Determine the [x, y] coordinate at the center of the cell enclosing the given text.  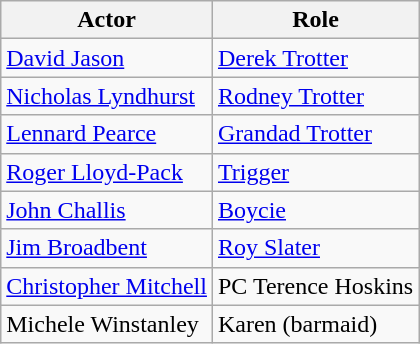
Nicholas Lyndhurst [107, 96]
Rodney Trotter [315, 96]
David Jason [107, 58]
Role [315, 20]
Boycie [315, 210]
Christopher Mitchell [107, 286]
Michele Winstanley [107, 324]
John Challis [107, 210]
PC Terence Hoskins [315, 286]
Jim Broadbent [107, 248]
Roger Lloyd-Pack [107, 172]
Karen (barmaid) [315, 324]
Roy Slater [315, 248]
Lennard Pearce [107, 134]
Grandad Trotter [315, 134]
Actor [107, 20]
Trigger [315, 172]
Derek Trotter [315, 58]
